Return [X, Y] of the center of cell containing provided text 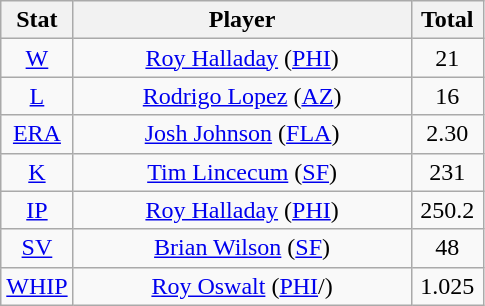
WHIP [37, 286]
2.30 [447, 134]
250.2 [447, 210]
Stat [37, 20]
231 [447, 172]
SV [37, 248]
Roy Oswalt (PHI/) [242, 286]
Player [242, 20]
W [37, 58]
Total [447, 20]
K [37, 172]
1.025 [447, 286]
IP [37, 210]
Josh Johnson (FLA) [242, 134]
16 [447, 96]
ERA [37, 134]
L [37, 96]
Tim Lincecum (SF) [242, 172]
21 [447, 58]
Rodrigo Lopez (AZ) [242, 96]
48 [447, 248]
Brian Wilson (SF) [242, 248]
